Find where the given text appears and provide that cell's center as (x, y) coordinate. 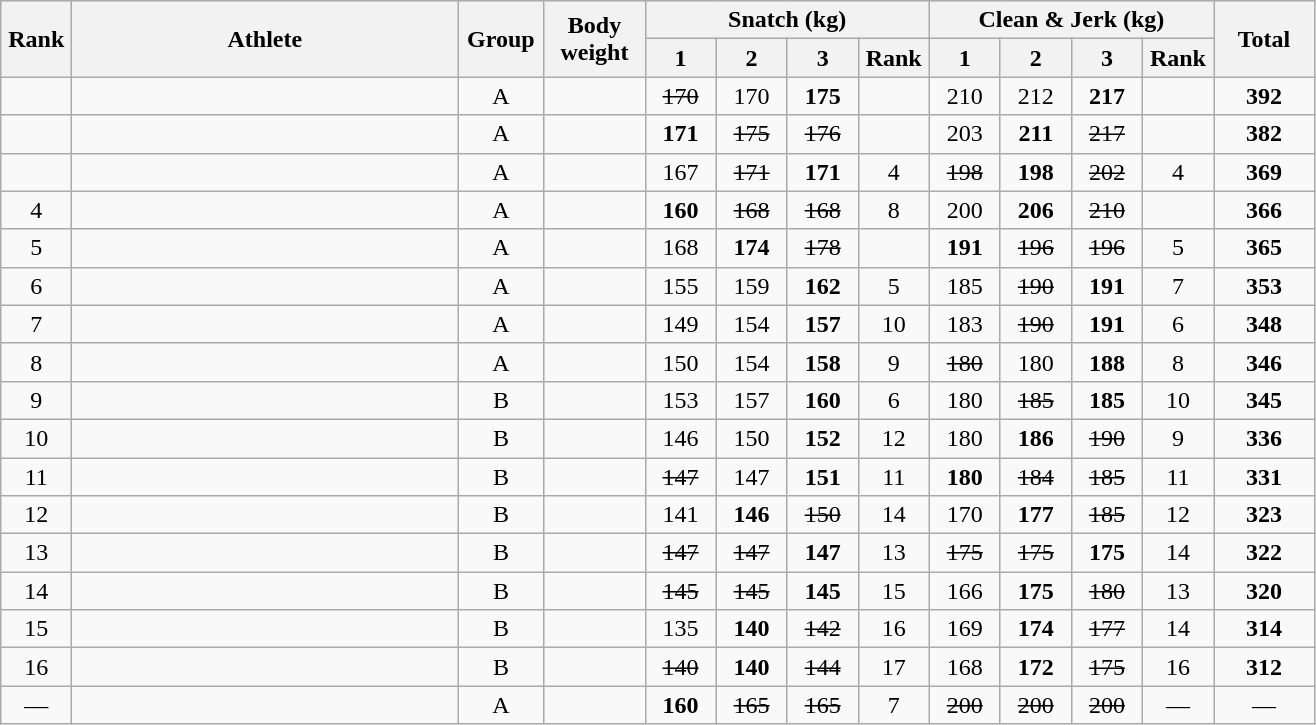
312 (1264, 667)
382 (1264, 134)
155 (680, 286)
392 (1264, 96)
323 (1264, 515)
336 (1264, 438)
Body weight (594, 39)
212 (1036, 96)
346 (1264, 362)
369 (1264, 172)
Clean & Jerk (kg) (1071, 20)
Athlete (265, 39)
186 (1036, 438)
203 (964, 134)
166 (964, 591)
183 (964, 324)
17 (894, 667)
149 (680, 324)
211 (1036, 134)
188 (1106, 362)
135 (680, 629)
178 (822, 248)
172 (1036, 667)
322 (1264, 553)
176 (822, 134)
353 (1264, 286)
142 (822, 629)
206 (1036, 210)
345 (1264, 400)
169 (964, 629)
184 (1036, 477)
331 (1264, 477)
144 (822, 667)
365 (1264, 248)
152 (822, 438)
320 (1264, 591)
158 (822, 362)
Total (1264, 39)
Snatch (kg) (787, 20)
159 (752, 286)
141 (680, 515)
Group (501, 39)
151 (822, 477)
167 (680, 172)
162 (822, 286)
202 (1106, 172)
348 (1264, 324)
366 (1264, 210)
153 (680, 400)
314 (1264, 629)
